Pinpoint the cell where the given text exists, returning its [x, y] midpoint coordinate. 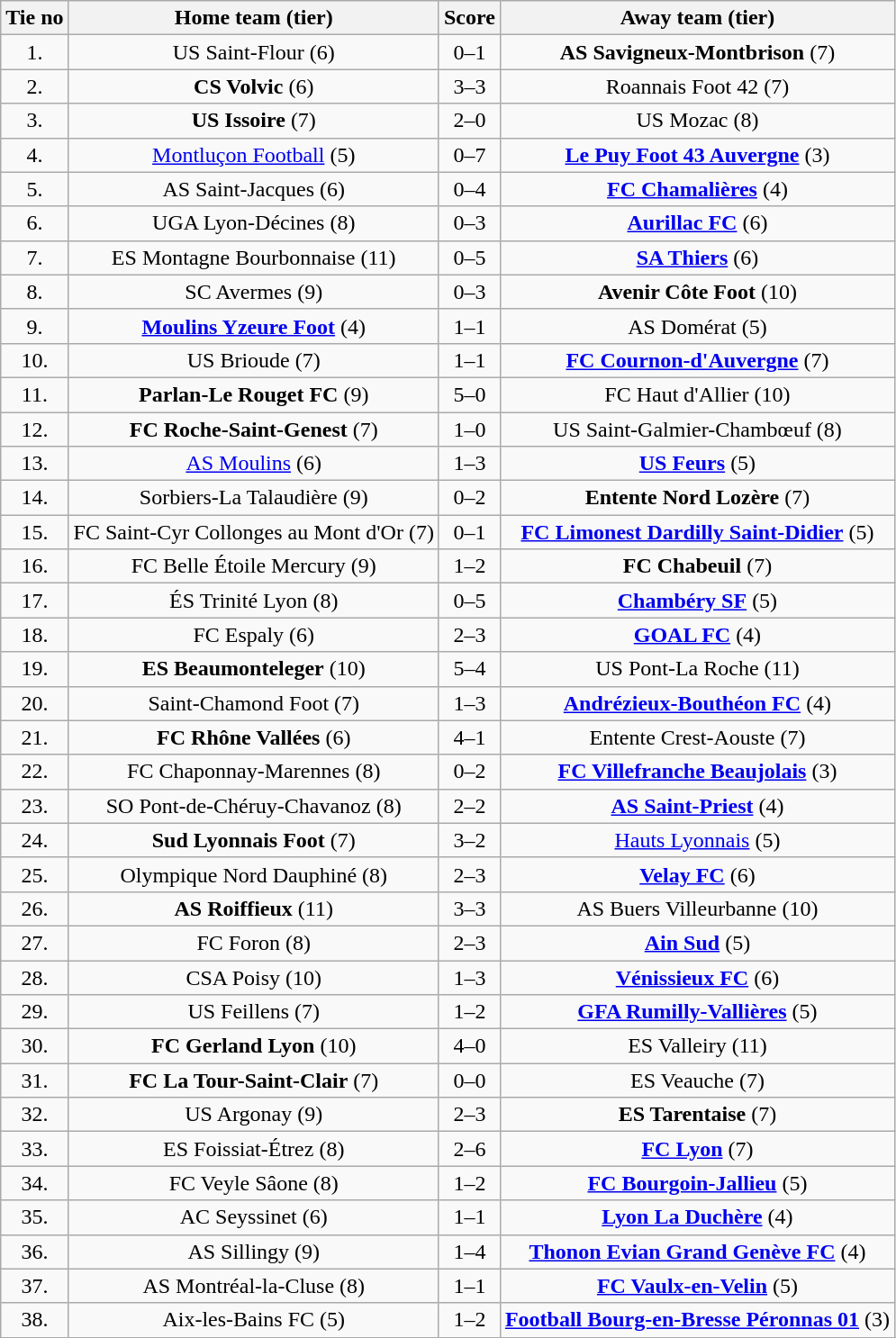
ES Montagne Bourbonnaise (11) [254, 258]
Saint-Chamond Foot (7) [254, 703]
Montluçon Football (5) [254, 155]
GOAL FC (4) [697, 635]
SA Thiers (6) [697, 258]
27. [34, 943]
22. [34, 772]
4–1 [469, 737]
35. [34, 1217]
AS Savigneux-Montbrison (7) [697, 52]
25. [34, 874]
Aix-les-Bains FC (5) [254, 1320]
SC Avermes (9) [254, 292]
Entente Crest-Aouste (7) [697, 737]
US Saint-Galmier-Chambœuf (8) [697, 429]
5. [34, 189]
38. [34, 1320]
7. [34, 258]
AS Roiffieux (11) [254, 909]
Score [469, 18]
23. [34, 806]
FC Rhône Vallées (6) [254, 737]
ES Veauche (7) [697, 1080]
ES Beaumonteleger (10) [254, 669]
29. [34, 1012]
CS Volvic (6) [254, 86]
11. [34, 394]
Hauts Lyonnais (5) [697, 840]
16. [34, 566]
FC Vaulx-en-Velin (5) [697, 1286]
3–2 [469, 840]
Le Puy Foot 43 Auvergne (3) [697, 155]
14. [34, 498]
US Pont-La Roche (11) [697, 669]
2–0 [469, 121]
33. [34, 1149]
Tie no [34, 18]
20. [34, 703]
AS Buers Villeurbanne (10) [697, 909]
2. [34, 86]
UGA Lyon-Décines (8) [254, 223]
Andrézieux-Bouthéon FC (4) [697, 703]
US Mozac (8) [697, 121]
AS Saint-Priest (4) [697, 806]
FC Villefranche Beaujolais (3) [697, 772]
Sud Lyonnais Foot (7) [254, 840]
5–0 [469, 394]
2–6 [469, 1149]
FC Lyon (7) [697, 1149]
FC Chabeuil (7) [697, 566]
GFA Rumilly-Vallières (5) [697, 1012]
Entente Nord Lozère (7) [697, 498]
28. [34, 977]
Away team (tier) [697, 18]
1. [34, 52]
US Feillens (7) [254, 1012]
Ain Sud (5) [697, 943]
FC Chaponnay-Marennes (8) [254, 772]
FC Espaly (6) [254, 635]
12. [34, 429]
1–4 [469, 1252]
30. [34, 1046]
FC Roche-Saint-Genest (7) [254, 429]
FC Veyle Sâone (8) [254, 1183]
Roannais Foot 42 (7) [697, 86]
FC Saint-Cyr Collonges au Mont d'Or (7) [254, 532]
FC Foron (8) [254, 943]
Football Bourg-en-Bresse Péronnas 01 (3) [697, 1320]
36. [34, 1252]
Home team (tier) [254, 18]
US Argonay (9) [254, 1115]
21. [34, 737]
ES Foissiat-Étrez (8) [254, 1149]
17. [34, 601]
Moulins Yzeure Foot (4) [254, 326]
SO Pont-de-Chéruy-Chavanoz (8) [254, 806]
34. [34, 1183]
10. [34, 360]
31. [34, 1080]
Olympique Nord Dauphiné (8) [254, 874]
8. [34, 292]
32. [34, 1115]
AS Moulins (6) [254, 464]
15. [34, 532]
24. [34, 840]
26. [34, 909]
AC Seyssinet (6) [254, 1217]
0–0 [469, 1080]
FC Limonest Dardilly Saint-Didier (5) [697, 532]
2–2 [469, 806]
FC Belle Étoile Mercury (9) [254, 566]
FC Gerland Lyon (10) [254, 1046]
FC Bourgoin-Jallieu (5) [697, 1183]
5–4 [469, 669]
FC Cournon-d'Auvergne (7) [697, 360]
AS Montréal-la-Cluse (8) [254, 1286]
US Issoire (7) [254, 121]
AS Saint-Jacques (6) [254, 189]
1–0 [469, 429]
Vénissieux FC (6) [697, 977]
Chambéry SF (5) [697, 601]
FC Haut d'Allier (10) [697, 394]
4. [34, 155]
CSA Poisy (10) [254, 977]
Parlan-Le Rouget FC (9) [254, 394]
6. [34, 223]
13. [34, 464]
Sorbiers-La Talaudière (9) [254, 498]
ÉS Trinité Lyon (8) [254, 601]
19. [34, 669]
AS Domérat (5) [697, 326]
US Brioude (7) [254, 360]
Velay FC (6) [697, 874]
3. [34, 121]
US Feurs (5) [697, 464]
0–4 [469, 189]
US Saint-Flour (6) [254, 52]
FC La Tour-Saint-Clair (7) [254, 1080]
Lyon La Duchère (4) [697, 1217]
4–0 [469, 1046]
FC Chamalières (4) [697, 189]
9. [34, 326]
ES Tarentaise (7) [697, 1115]
Aurillac FC (6) [697, 223]
Avenir Côte Foot (10) [697, 292]
ES Valleiry (11) [697, 1046]
18. [34, 635]
AS Sillingy (9) [254, 1252]
37. [34, 1286]
0–7 [469, 155]
Thonon Evian Grand Genève FC (4) [697, 1252]
